Determine the (x, y) coordinate at the center of the cell enclosing the given text.  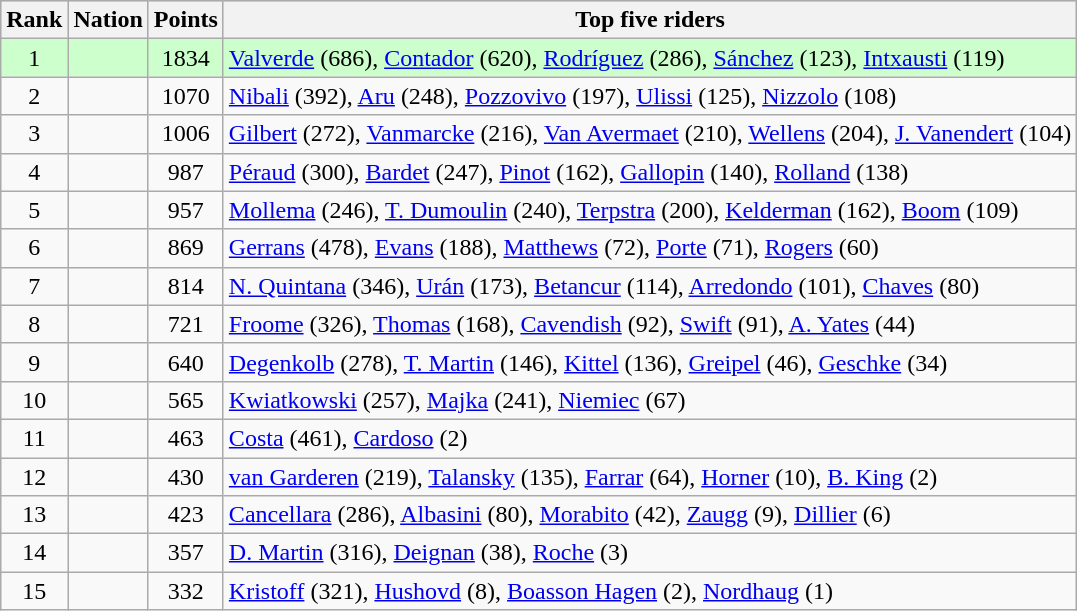
6 (34, 248)
2 (34, 96)
5 (34, 210)
Rank (34, 20)
8 (34, 324)
357 (186, 553)
Valverde (686), Contador (620), Rodríguez (286), Sánchez (123), Intxausti (119) (650, 58)
Gilbert (272), Vanmarcke (216), Van Avermaet (210), Wellens (204), J. Vanendert (104) (650, 134)
721 (186, 324)
430 (186, 477)
Kristoff (321), Hushovd (8), Boasson Hagen (2), Nordhaug (1) (650, 591)
Mollema (246), T. Dumoulin (240), Terpstra (200), Kelderman (162), Boom (109) (650, 210)
Froome (326), Thomas (168), Cavendish (92), Swift (91), A. Yates (44) (650, 324)
3 (34, 134)
4 (34, 172)
1006 (186, 134)
565 (186, 400)
Points (186, 20)
957 (186, 210)
7 (34, 286)
463 (186, 438)
1070 (186, 96)
12 (34, 477)
Top five riders (650, 20)
14 (34, 553)
332 (186, 591)
423 (186, 515)
13 (34, 515)
10 (34, 400)
1 (34, 58)
11 (34, 438)
Kwiatkowski (257), Majka (241), Niemiec (67) (650, 400)
1834 (186, 58)
640 (186, 362)
Cancellara (286), Albasini (80), Morabito (42), Zaugg (9), Dillier (6) (650, 515)
987 (186, 172)
Nation (108, 20)
Nibali (392), Aru (248), Pozzovivo (197), Ulissi (125), Nizzolo (108) (650, 96)
15 (34, 591)
Costa (461), Cardoso (2) (650, 438)
Degenkolb (278), T. Martin (146), Kittel (136), Greipel (46), Geschke (34) (650, 362)
814 (186, 286)
Gerrans (478), Evans (188), Matthews (72), Porte (71), Rogers (60) (650, 248)
869 (186, 248)
Péraud (300), Bardet (247), Pinot (162), Gallopin (140), Rolland (138) (650, 172)
9 (34, 362)
van Garderen (219), Talansky (135), Farrar (64), Horner (10), B. King (2) (650, 477)
D. Martin (316), Deignan (38), Roche (3) (650, 553)
N. Quintana (346), Urán (173), Betancur (114), Arredondo (101), Chaves (80) (650, 286)
